Provide the [X, Y] coordinate of the cell's center where the given text is located.  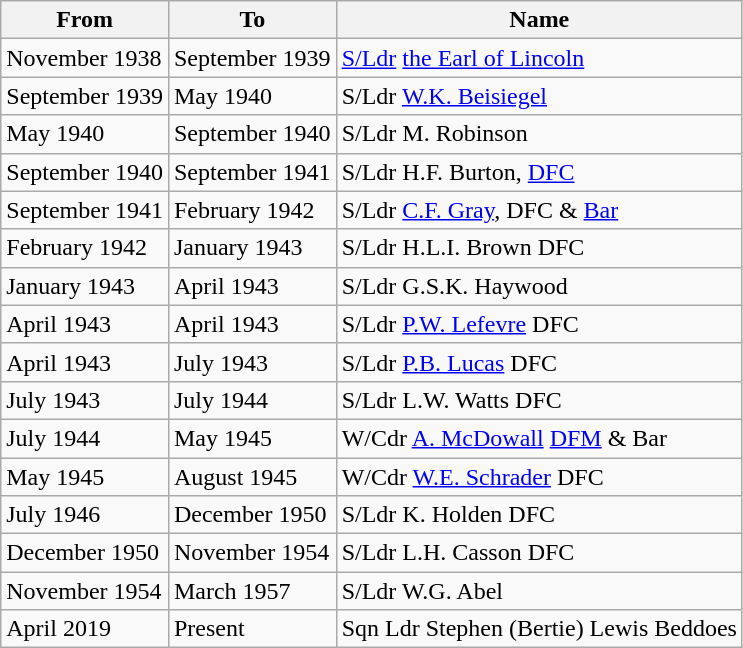
April 2019 [85, 629]
July 1946 [85, 515]
S/Ldr C.F. Gray, DFC & Bar [539, 210]
W/Cdr W.E. Schrader DFC [539, 477]
S/Ldr M. Robinson [539, 134]
To [252, 20]
S/Ldr H.F. Burton, DFC [539, 172]
November 1938 [85, 58]
S/Ldr L.H. Casson DFC [539, 553]
S/Ldr G.S.K. Haywood [539, 286]
S/Ldr P.B. Lucas DFC [539, 362]
S/Ldr K. Holden DFC [539, 515]
August 1945 [252, 477]
S/Ldr the Earl of Lincoln [539, 58]
March 1957 [252, 591]
S/Ldr W.K. Beisiegel [539, 96]
S/Ldr H.L.I. Brown DFC [539, 248]
Present [252, 629]
S/Ldr P.W. Lefevre DFC [539, 324]
Name [539, 20]
From [85, 20]
S/Ldr W.G. Abel [539, 591]
S/Ldr L.W. Watts DFC [539, 400]
Sqn Ldr Stephen (Bertie) Lewis Beddoes [539, 629]
W/Cdr A. McDowall DFM & Bar [539, 438]
